For the text-containing cell, return its midpoint in (x, y) coordinate format. 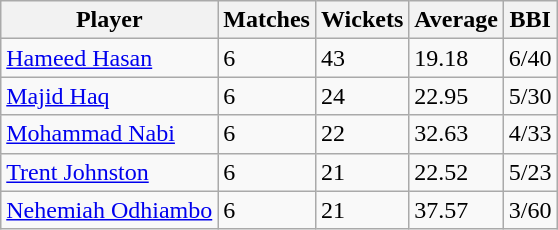
22 (362, 134)
24 (362, 96)
22.95 (456, 96)
BBI (530, 20)
37.57 (456, 210)
Average (456, 20)
Hameed Hasan (110, 58)
5/30 (530, 96)
19.18 (456, 58)
4/33 (530, 134)
Wickets (362, 20)
43 (362, 58)
22.52 (456, 172)
Player (110, 20)
Trent Johnston (110, 172)
5/23 (530, 172)
3/60 (530, 210)
Matches (267, 20)
Majid Haq (110, 96)
6/40 (530, 58)
Nehemiah Odhiambo (110, 210)
32.63 (456, 134)
Mohammad Nabi (110, 134)
